Find where the given text appears and provide that cell's center as (x, y) coordinate. 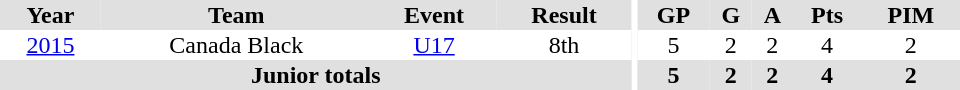
A (772, 15)
Junior totals (316, 75)
U17 (434, 45)
Team (236, 15)
GP (674, 15)
PIM (911, 15)
Pts (826, 15)
Year (50, 15)
Canada Black (236, 45)
8th (564, 45)
Event (434, 15)
Result (564, 15)
G (730, 15)
2015 (50, 45)
